Search for the cell housing the specified text and yield its [X, Y] center coordinate. 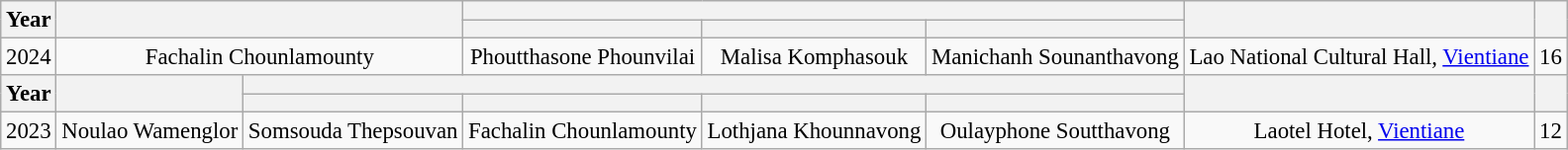
Lao National Cultural Hall, Vientiane [1359, 57]
2024 [29, 57]
Laotel Hotel, Vientiane [1359, 131]
Phoutthasone Phounvilai [583, 57]
Malisa Komphasouk [814, 57]
2023 [29, 131]
Oulayphone Soutthavong [1055, 131]
Somsouda Thepsouvan [353, 131]
Noulao Wamenglor [150, 131]
16 [1550, 57]
Lothjana Khounnavong [814, 131]
Manichanh Sounanthavong [1055, 57]
12 [1550, 131]
